Find where the given text appears and provide that cell's center as (X, Y) coordinate. 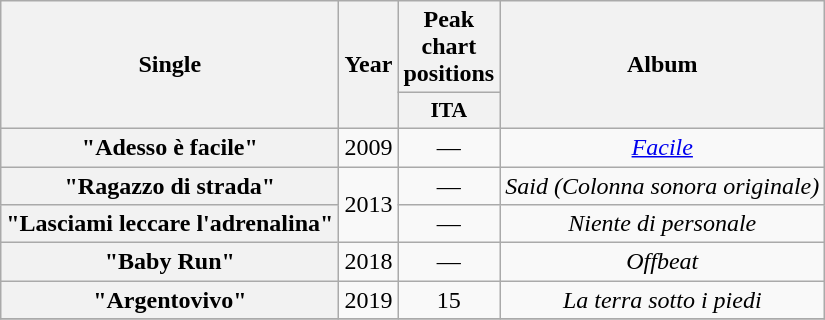
"Adesso è facile" (170, 147)
ITA (449, 111)
Niente di personale (662, 224)
"Ragazzo di strada" (170, 185)
Peak chart positions (449, 47)
2019 (368, 300)
Album (662, 65)
"Baby Run" (170, 262)
"Argentovivo" (170, 300)
2013 (368, 204)
La terra sotto i piedi (662, 300)
Facile (662, 147)
Single (170, 65)
Year (368, 65)
2018 (368, 262)
15 (449, 300)
2009 (368, 147)
Said (Colonna sonora originale) (662, 185)
"Lasciami leccare l'adrenalina" (170, 224)
Offbeat (662, 262)
